Find where the given text appears and provide that cell's center as (X, Y) coordinate. 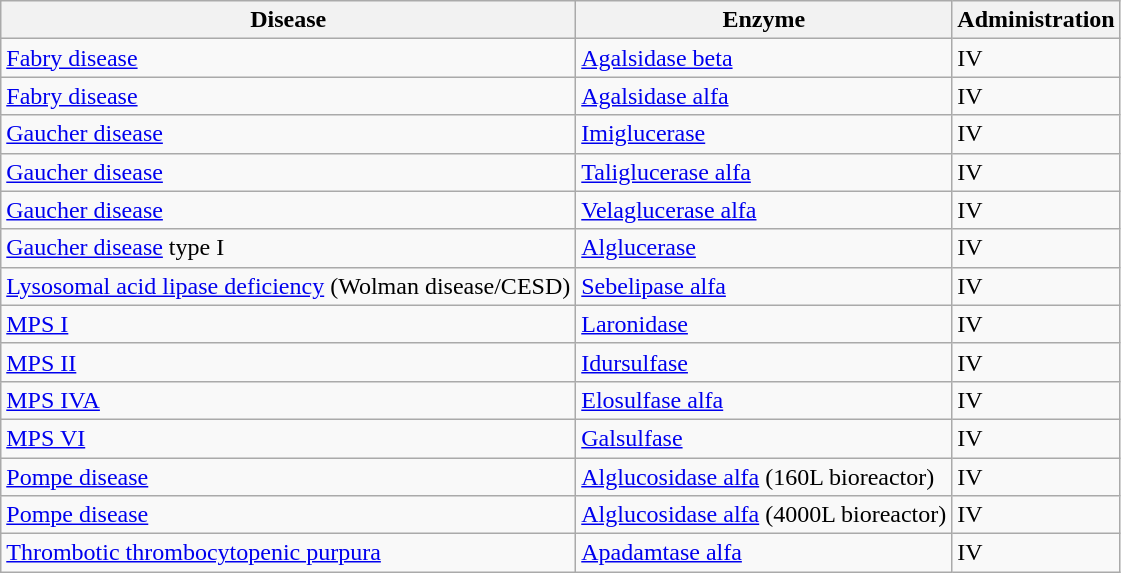
Enzyme (764, 20)
MPS II (288, 362)
Idursulfase (764, 362)
Elosulfase alfa (764, 400)
Imiglucerase (764, 134)
Alglucosidase alfa (4000L bioreactor) (764, 515)
MPS VI (288, 438)
Administration (1036, 20)
Taliglucerase alfa (764, 172)
Thrombotic thrombocytopenic purpura (288, 553)
Velaglucerase alfa (764, 210)
Agalsidase alfa (764, 96)
MPS IVA (288, 400)
Sebelipase alfa (764, 286)
Agalsidase beta (764, 58)
Gaucher disease type I (288, 248)
Alglucerase (764, 248)
Disease (288, 20)
Alglucosidase alfa (160L bioreactor) (764, 477)
Lysosomal acid lipase deficiency (Wolman disease/CESD) (288, 286)
MPS I (288, 324)
Galsulfase (764, 438)
Laronidase (764, 324)
Apadamtase alfa (764, 553)
